Find where the given text appears and provide that cell's center as (x, y) coordinate. 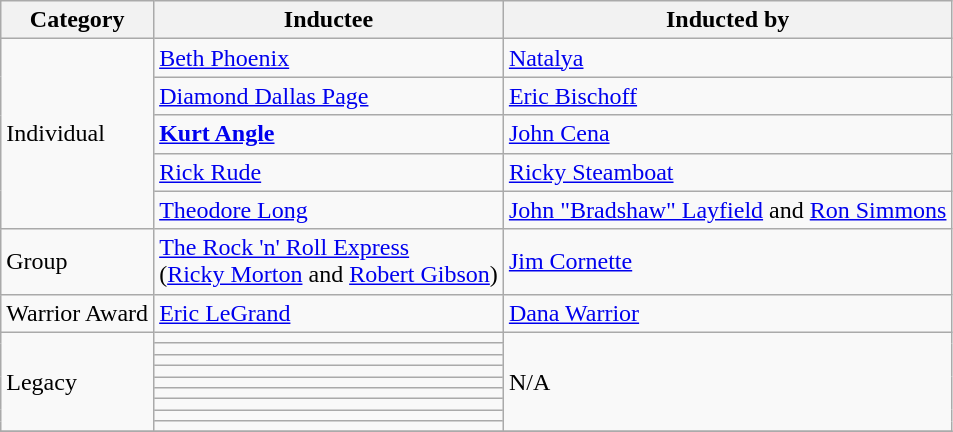
Eric LeGrand (329, 313)
Dana Warrior (728, 313)
Jim Cornette (728, 262)
John Cena (728, 134)
Group (78, 262)
Eric Bischoff (728, 96)
Rick Rude (329, 172)
Individual (78, 134)
Beth Phoenix (329, 58)
N/A (728, 382)
Natalya (728, 58)
Diamond Dallas Page (329, 96)
Warrior Award (78, 313)
Legacy (78, 382)
Inducted by (728, 20)
John "Bradshaw" Layfield and Ron Simmons (728, 210)
Theodore Long (329, 210)
Inductee (329, 20)
The Rock 'n' Roll Express(Ricky Morton and Robert Gibson) (329, 262)
Kurt Angle (329, 134)
Ricky Steamboat (728, 172)
Category (78, 20)
